Scan for the cell matching the given text and deliver its (X, Y) coordinate at center. 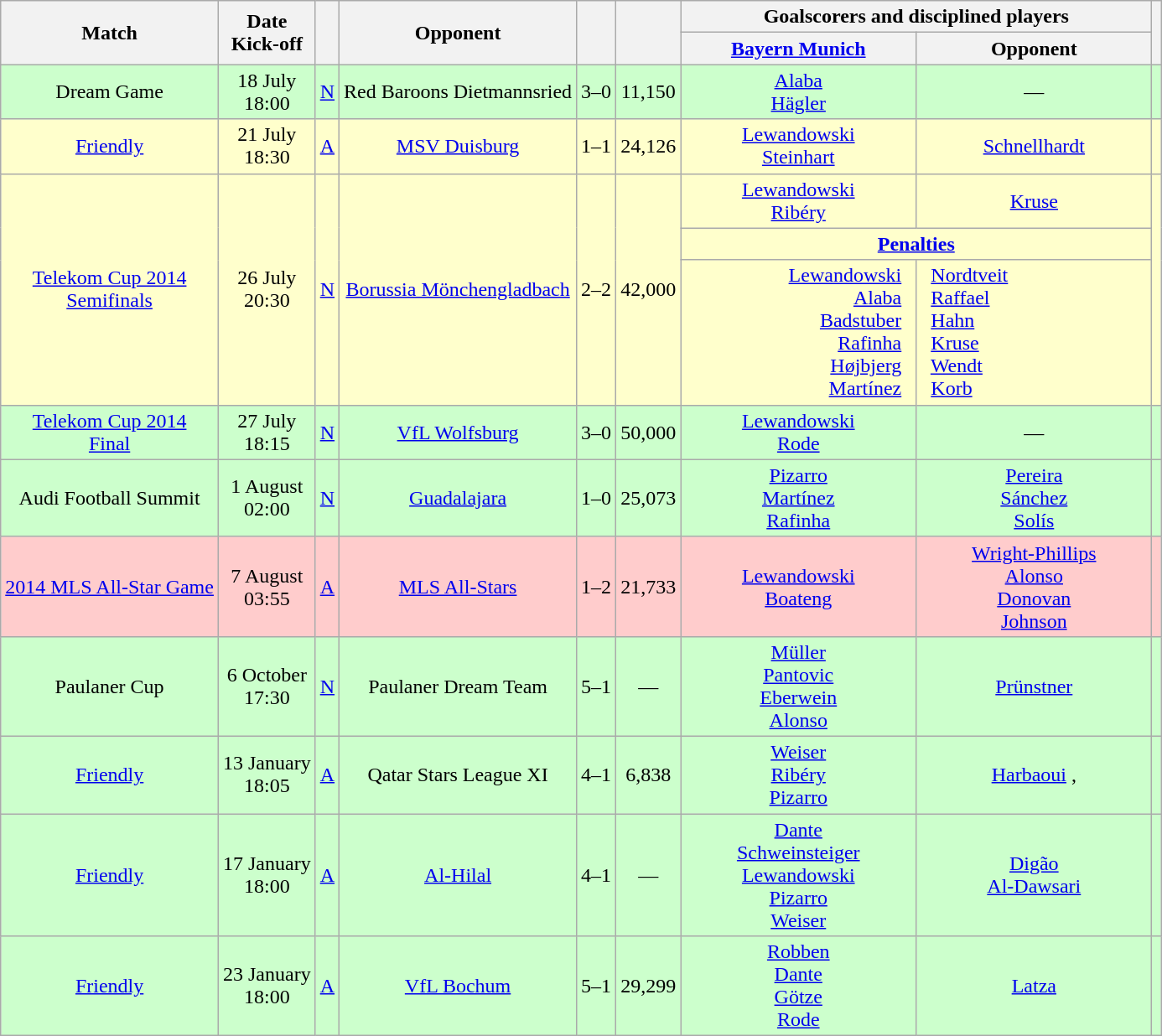
Guadalajara (458, 498)
Lewandowski Alaba Badstuber Rafinha Højbjerg Martínez (798, 332)
VfL Bochum (458, 986)
Wright-Phillips Alonso Donovan Johnson (1035, 587)
DateKick-off (267, 33)
Latza (1035, 986)
Nordtveit Raffael Hahn Kruse Wendt Korb (1035, 332)
18 July18:00 (267, 92)
Borussia Mönchengladbach (458, 289)
1 August02:00 (267, 498)
Lewandowski Steinhart (798, 146)
21,733 (649, 587)
Pizarro Martínez Rafinha (798, 498)
Qatar Stars League XI (458, 774)
17 January18:00 (267, 874)
Alaba Hägler (798, 92)
50,000 (649, 433)
23 January18:00 (267, 986)
29,299 (649, 986)
Weiser Ribéry Pizarro (798, 774)
Harbaoui , (1035, 774)
MSV Duisburg (458, 146)
Penalties (916, 244)
Audi Football Summit (110, 498)
1–1 (597, 146)
11,150 (649, 92)
26 July20:30 (267, 289)
Dante Schweinsteiger Lewandowski Pizarro Weiser (798, 874)
Goalscorers and disciplined players (916, 17)
27 July18:15 (267, 433)
VfL Wolfsburg (458, 433)
Robben Dante Götze Rode (798, 986)
6 October17:30 (267, 686)
MLS All-Stars (458, 587)
Lewandowski Rode (798, 433)
Prünstner (1035, 686)
21 July18:30 (267, 146)
13 January18:05 (267, 774)
6,838 (649, 774)
1–0 (597, 498)
Paulaner Dream Team (458, 686)
7 August03:55 (267, 587)
Paulaner Cup (110, 686)
Bayern Munich (798, 49)
Dream Game (110, 92)
Red Baroons Dietmannsried (458, 92)
Kruse (1035, 201)
Schnellhardt (1035, 146)
Müller Pantovic Eberwein Alonso (798, 686)
2014 MLS All-Star Game (110, 587)
Match (110, 33)
Pereira Sánchez Solís (1035, 498)
2–2 (597, 289)
Digão Al-Dawsari (1035, 874)
Al-Hilal (458, 874)
25,073 (649, 498)
Lewandowski Ribéry (798, 201)
Lewandowski Boateng (798, 587)
1–2 (597, 587)
Telekom Cup 2014Semifinals (110, 289)
Telekom Cup 2014Final (110, 433)
42,000 (649, 289)
24,126 (649, 146)
